Return [x, y] of the center of cell containing provided text 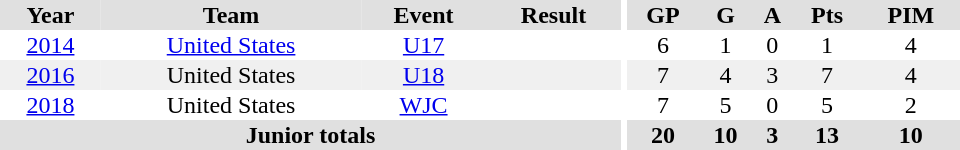
2 [911, 105]
PIM [911, 15]
Event [424, 15]
U18 [424, 75]
Team [231, 15]
Junior totals [310, 135]
Result [554, 15]
13 [826, 135]
U17 [424, 45]
2018 [50, 105]
WJC [424, 105]
A [772, 15]
GP [663, 15]
20 [663, 135]
2014 [50, 45]
G [726, 15]
Year [50, 15]
2016 [50, 75]
Pts [826, 15]
6 [663, 45]
